Detect which cell encompasses the target text, then output its [X, Y] center coordinate. 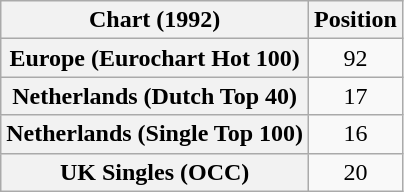
Position [356, 20]
16 [356, 134]
Netherlands (Dutch Top 40) [155, 96]
17 [356, 96]
Chart (1992) [155, 20]
20 [356, 172]
UK Singles (OCC) [155, 172]
Netherlands (Single Top 100) [155, 134]
92 [356, 58]
Europe (Eurochart Hot 100) [155, 58]
